Pinpoint the cell where the given text exists, returning its (x, y) midpoint coordinate. 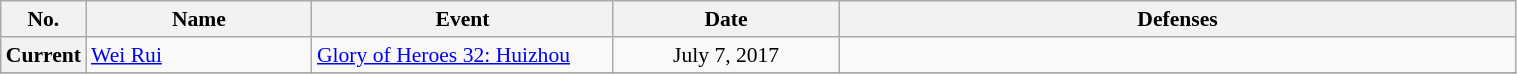
Date (726, 19)
Defenses (1178, 19)
Glory of Heroes 32: Huizhou (462, 55)
Name (199, 19)
Wei Rui (199, 55)
Current (44, 55)
July 7, 2017 (726, 55)
Event (462, 19)
No. (44, 19)
